Identify which cell holds the provided text, then report its [X, Y] central coordinate. 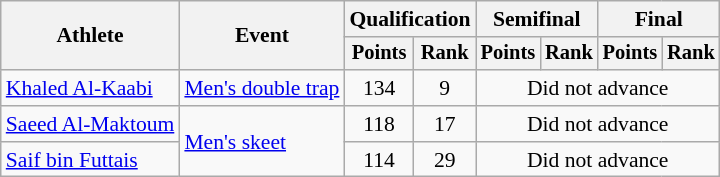
Semifinal [537, 19]
Men's double trap [262, 88]
Khaled Al-Kaabi [90, 88]
9 [445, 88]
17 [445, 124]
Event [262, 36]
Athlete [90, 36]
Saeed Al-Maktoum [90, 124]
Men's skeet [262, 142]
Final [659, 19]
134 [378, 88]
118 [378, 124]
Qualification [410, 19]
